Search for the cell housing the specified text and yield its [X, Y] center coordinate. 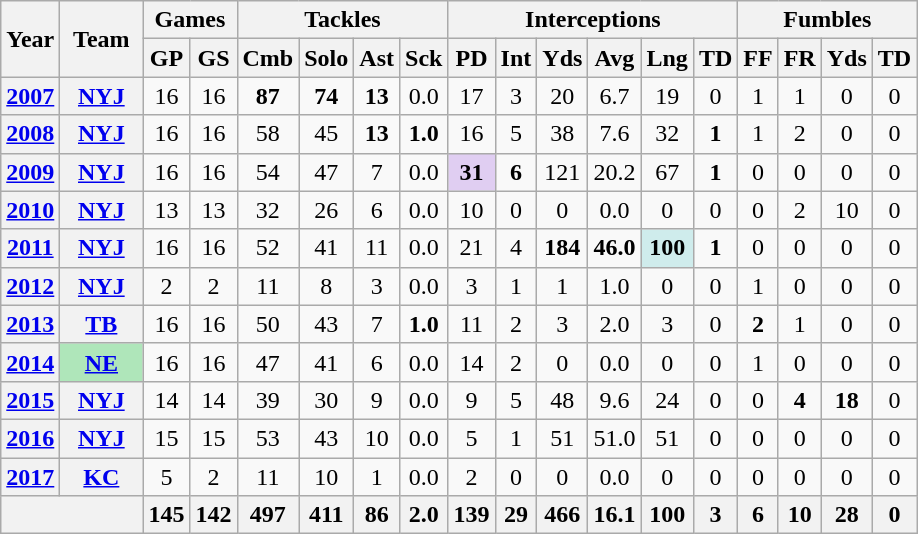
Ast [377, 58]
2016 [30, 438]
2008 [30, 134]
26 [326, 210]
2010 [30, 210]
9.6 [614, 400]
Sck [424, 58]
GS [214, 58]
46.0 [614, 248]
497 [268, 515]
53 [268, 438]
39 [268, 400]
PD [472, 58]
28 [846, 515]
29 [516, 515]
Tackles [342, 20]
38 [562, 134]
2013 [30, 324]
50 [268, 324]
2012 [30, 286]
17 [472, 96]
74 [326, 96]
Cmb [268, 58]
Year [30, 39]
139 [472, 515]
2017 [30, 477]
31 [472, 172]
52 [268, 248]
Fumbles [828, 20]
NE [102, 362]
GP [166, 58]
Interceptions [593, 20]
Lng [667, 58]
16.1 [614, 515]
8 [326, 286]
Solo [326, 58]
Team [102, 39]
7.6 [614, 134]
30 [326, 400]
TB [102, 324]
87 [268, 96]
145 [166, 515]
2015 [30, 400]
Avg [614, 58]
58 [268, 134]
466 [562, 515]
121 [562, 172]
48 [562, 400]
20.2 [614, 172]
67 [667, 172]
FR [800, 58]
21 [472, 248]
411 [326, 515]
2009 [30, 172]
Games [190, 20]
45 [326, 134]
86 [377, 515]
184 [562, 248]
20 [562, 96]
2014 [30, 362]
54 [268, 172]
2007 [30, 96]
51.0 [614, 438]
18 [846, 400]
19 [667, 96]
KC [102, 477]
142 [214, 515]
24 [667, 400]
2011 [30, 248]
Int [516, 58]
6.7 [614, 96]
FF [758, 58]
